Extract the (x, y) coordinate from the center of the cell holding the provided text.  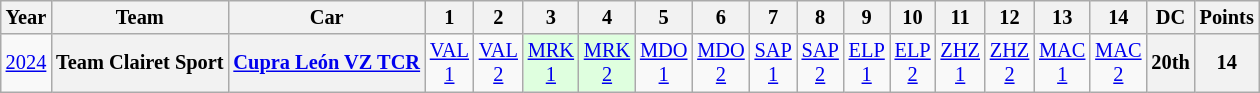
ELP1 (867, 63)
11 (960, 17)
DC (1170, 17)
4 (607, 17)
7 (774, 17)
6 (720, 17)
10 (913, 17)
1 (450, 17)
5 (664, 17)
13 (1062, 17)
9 (867, 17)
VAL1 (450, 63)
ELP2 (913, 63)
Year (26, 17)
MDO1 (664, 63)
SAP2 (820, 63)
Car (326, 17)
ZHZ1 (960, 63)
MRK1 (551, 63)
2024 (26, 63)
20th (1170, 63)
3 (551, 17)
MRK2 (607, 63)
MDO2 (720, 63)
8 (820, 17)
Points (1227, 17)
2 (498, 17)
Cupra León VZ TCR (326, 63)
Team (140, 17)
12 (1010, 17)
Team Clairet Sport (140, 63)
MAC2 (1118, 63)
SAP1 (774, 63)
MAC1 (1062, 63)
ZHZ2 (1010, 63)
VAL2 (498, 63)
